Find where the given text appears and provide that cell's center as [x, y] coordinate. 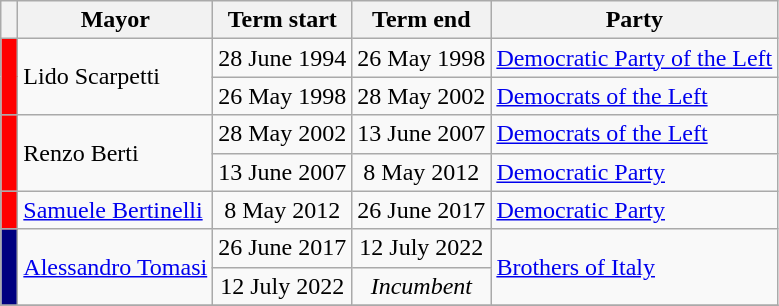
Alessandro Tomasi [116, 267]
28 June 1994 [282, 58]
Lido Scarpetti [116, 77]
Term end [422, 20]
Incumbent [422, 286]
Democratic Party of the Left [634, 58]
Brothers of Italy [634, 267]
Mayor [116, 20]
Party [634, 20]
Renzo Berti [116, 153]
Term start [282, 20]
Samuele Bertinelli [116, 210]
